Output the [x, y] coordinate of the center of the cell containing the given text.  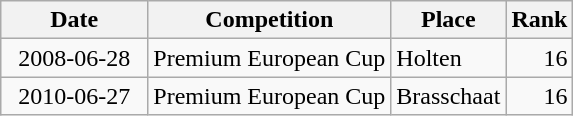
2010-06-27 [74, 96]
2008-06-28 [74, 58]
Brasschaat [448, 96]
Date [74, 20]
Rank [540, 20]
Holten [448, 58]
Place [448, 20]
Competition [270, 20]
